Output the [X, Y] coordinate of the center of the cell containing the given text.  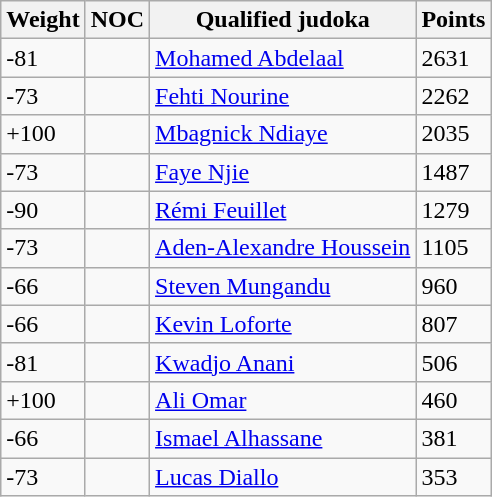
Lucas Diallo [283, 477]
2035 [454, 134]
807 [454, 324]
NOC [117, 20]
1487 [454, 172]
1279 [454, 210]
506 [454, 362]
Rémi Feuillet [283, 210]
Mbagnick Ndiaye [283, 134]
Kwadjo Anani [283, 362]
Ismael Alhassane [283, 438]
Steven Mungandu [283, 286]
2262 [454, 96]
Fehti Nourine [283, 96]
-90 [43, 210]
960 [454, 286]
Kevin Loforte [283, 324]
1105 [454, 248]
Weight [43, 20]
Points [454, 20]
Aden-Alexandre Houssein [283, 248]
381 [454, 438]
Faye Njie [283, 172]
Qualified judoka [283, 20]
2631 [454, 58]
353 [454, 477]
460 [454, 400]
Mohamed Abdelaal [283, 58]
Ali Omar [283, 400]
